Search for the cell housing the specified text and yield its [X, Y] center coordinate. 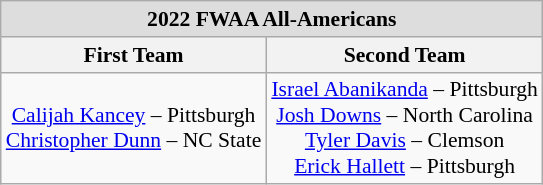
Israel Abanikanda – PittsburghJosh Downs – North CarolinaTyler Davis – ClemsonErick Hallett – Pittsburgh [404, 128]
First Team [134, 55]
Second Team [404, 55]
2022 FWAA All-Americans [272, 19]
Calijah Kancey – PittsburghChristopher Dunn – NC State [134, 128]
